Locate the cell with the specified text and output its [X, Y] center coordinate. 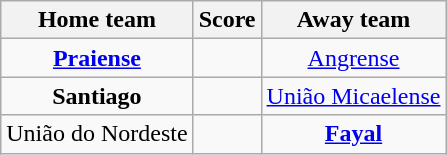
Angrense [354, 58]
Score [227, 20]
Fayal [354, 134]
Home team [97, 20]
Santiago [97, 96]
União Micaelense [354, 96]
Praiense [97, 58]
Away team [354, 20]
União do Nordeste [97, 134]
